Provide the (X, Y) coordinate of the cell's center where the given text is located.  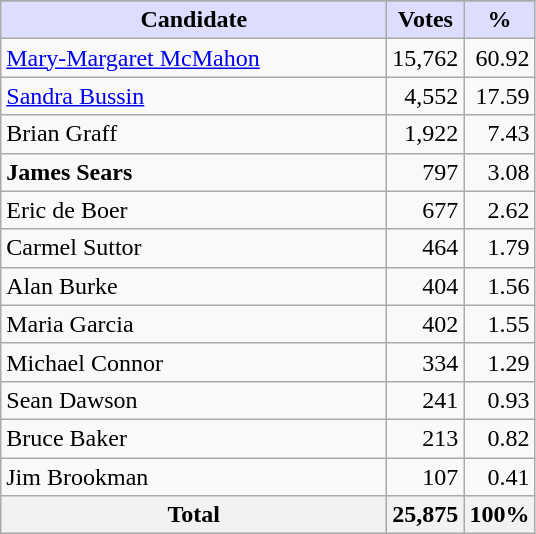
Michael Connor (194, 362)
404 (426, 286)
1.56 (500, 286)
213 (426, 438)
17.59 (500, 96)
Sean Dawson (194, 400)
Maria Garcia (194, 324)
0.93 (500, 400)
Total (194, 515)
677 (426, 210)
3.08 (500, 172)
7.43 (500, 134)
Bruce Baker (194, 438)
241 (426, 400)
2.62 (500, 210)
402 (426, 324)
60.92 (500, 58)
1.79 (500, 248)
Candidate (194, 20)
Alan Burke (194, 286)
1.29 (500, 362)
4,552 (426, 96)
797 (426, 172)
Carmel Suttor (194, 248)
Brian Graff (194, 134)
334 (426, 362)
15,762 (426, 58)
James Sears (194, 172)
0.82 (500, 438)
1,922 (426, 134)
Votes (426, 20)
Jim Brookman (194, 477)
Mary-Margaret McMahon (194, 58)
107 (426, 477)
464 (426, 248)
100% (500, 515)
25,875 (426, 515)
Eric de Boer (194, 210)
% (500, 20)
0.41 (500, 477)
Sandra Bussin (194, 96)
1.55 (500, 324)
